Return [X, Y] of the center of cell containing provided text 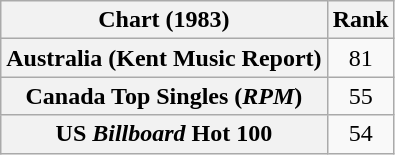
81 [360, 58]
55 [360, 96]
US Billboard Hot 100 [164, 134]
Canada Top Singles (RPM) [164, 96]
Australia (Kent Music Report) [164, 58]
54 [360, 134]
Chart (1983) [164, 20]
Rank [360, 20]
